Pinpoint the cell where the given text exists, returning its [x, y] midpoint coordinate. 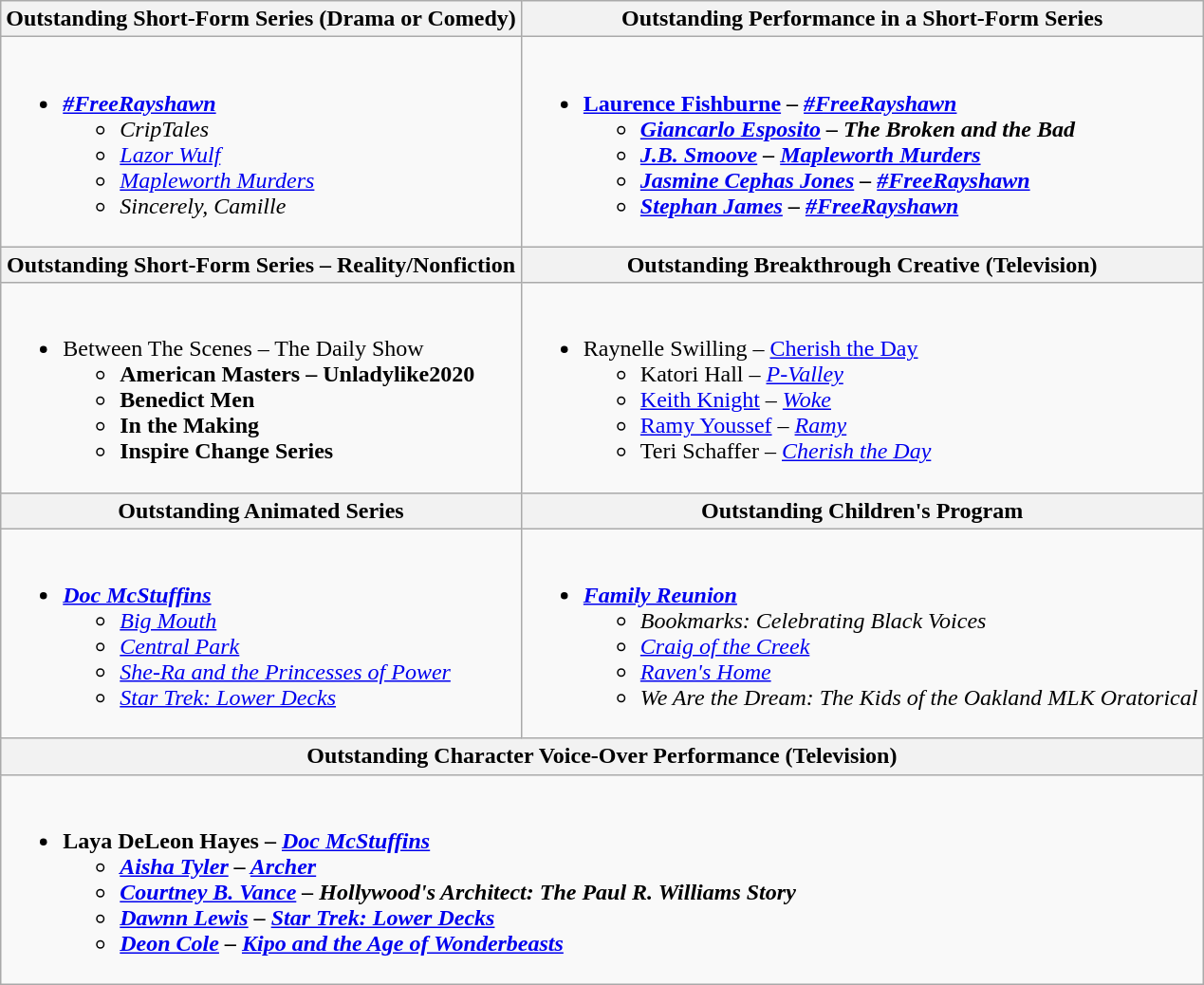
Between The Scenes – The Daily ShowAmerican Masters – Unladylike2020Benedict MenIn the MakingInspire Change Series [262, 387]
#FreeRayshawnCripTalesLazor WulfMapleworth MurdersSincerely, Camille [262, 142]
Outstanding Animated Series [262, 511]
Outstanding Performance in a Short-Form Series [861, 19]
Outstanding Children's Program [861, 511]
Outstanding Character Voice-Over Performance (Television) [602, 756]
Doc McStuffinsBig MouthCentral ParkShe-Ra and the Princesses of PowerStar Trek: Lower Decks [262, 634]
Outstanding Short-Form Series – Reality/Nonfiction [262, 265]
Outstanding Short-Form Series (Drama or Comedy) [262, 19]
Family ReunionBookmarks: Celebrating Black VoicesCraig of the CreekRaven's HomeWe Are the Dream: The Kids of the Oakland MLK Oratorical [861, 634]
Outstanding Breakthrough Creative (Television) [861, 265]
Raynelle Swilling – Cherish the DayKatori Hall – P-ValleyKeith Knight – WokeRamy Youssef – RamyTeri Schaffer – Cherish the Day [861, 387]
